Search for the cell housing the specified text and yield its [X, Y] center coordinate. 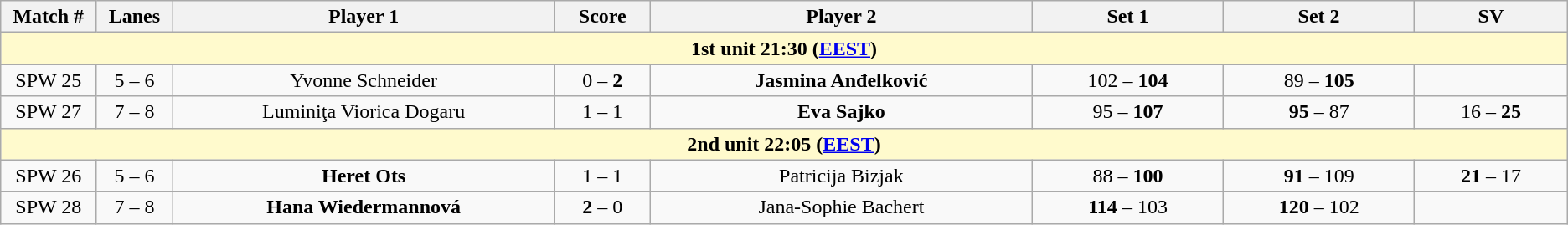
Luminiţa Viorica Dogaru [364, 112]
Set 2 [1319, 17]
16 – 25 [1491, 112]
Player 2 [841, 17]
95 – 107 [1127, 112]
114 – 103 [1127, 207]
Set 1 [1127, 17]
95 – 87 [1319, 112]
Lanes [134, 17]
Match # [49, 17]
SPW 28 [49, 207]
120 – 102 [1319, 207]
Hana Wiedermannová [364, 207]
Eva Sajko [841, 112]
SPW 27 [49, 112]
Jana-Sophie Bachert [841, 207]
Heret Ots [364, 176]
1st unit 21:30 (EEST) [784, 49]
2nd unit 22:05 (EEST) [784, 144]
SPW 25 [49, 80]
21 – 17 [1491, 176]
SV [1491, 17]
102 – 104 [1127, 80]
Score [602, 17]
0 – 2 [602, 80]
SPW 26 [49, 176]
Jasmina Anđelković [841, 80]
2 – 0 [602, 207]
89 – 105 [1319, 80]
91 – 109 [1319, 176]
88 – 100 [1127, 176]
Yvonne Schneider [364, 80]
Patricija Bizjak [841, 176]
Player 1 [364, 17]
